Return (X, Y) of the center of cell containing provided text 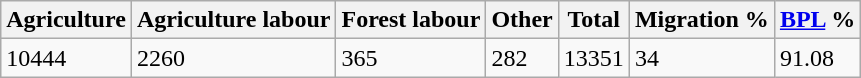
Other (522, 20)
Agriculture (66, 20)
Agriculture labour (234, 20)
BPL % (817, 20)
282 (522, 58)
Total (594, 20)
2260 (234, 58)
91.08 (817, 58)
34 (702, 58)
365 (411, 58)
Migration % (702, 20)
13351 (594, 58)
Forest labour (411, 20)
10444 (66, 58)
